Determine the [X, Y] coordinate at the center of the cell enclosing the given text.  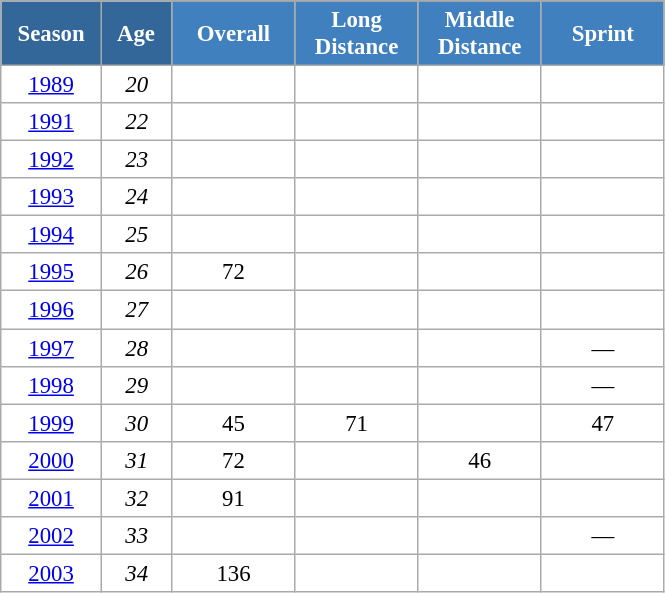
2000 [52, 460]
25 [136, 235]
136 [234, 573]
71 [356, 423]
1997 [52, 348]
27 [136, 310]
91 [234, 498]
1991 [52, 122]
Overall [234, 34]
34 [136, 573]
1998 [52, 385]
Long Distance [356, 34]
24 [136, 197]
32 [136, 498]
20 [136, 85]
30 [136, 423]
Middle Distance [480, 34]
1996 [52, 310]
2003 [52, 573]
46 [480, 460]
28 [136, 348]
Season [52, 34]
29 [136, 385]
47 [602, 423]
1989 [52, 85]
1992 [52, 160]
1993 [52, 197]
2002 [52, 536]
45 [234, 423]
Sprint [602, 34]
31 [136, 460]
26 [136, 273]
22 [136, 122]
33 [136, 536]
23 [136, 160]
Age [136, 34]
1995 [52, 273]
1994 [52, 235]
1999 [52, 423]
2001 [52, 498]
